Return (X, Y) of the center of cell containing provided text 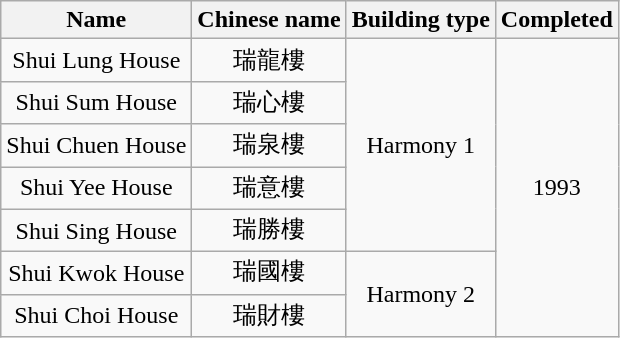
Harmony 1 (420, 146)
Harmony 2 (420, 294)
瑞財樓 (269, 316)
瑞心樓 (269, 102)
Shui Chuen House (96, 146)
Shui Lung House (96, 60)
Building type (420, 20)
Shui Kwok House (96, 274)
瑞勝樓 (269, 230)
Completed (556, 20)
Shui Sing House (96, 230)
瑞龍樓 (269, 60)
瑞意樓 (269, 188)
Shui Choi House (96, 316)
瑞國樓 (269, 274)
Shui Yee House (96, 188)
Shui Sum House (96, 102)
Name (96, 20)
瑞泉樓 (269, 146)
1993 (556, 188)
Chinese name (269, 20)
